Return [x, y] of the center of cell containing provided text 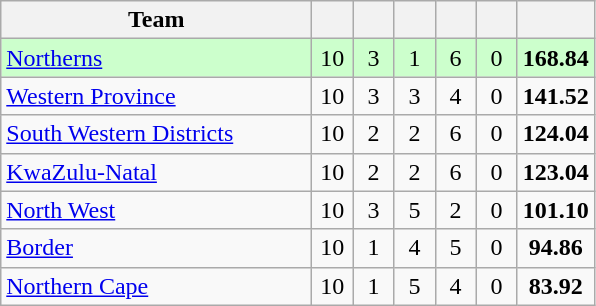
Northerns [156, 58]
Northern Cape [156, 286]
94.86 [556, 248]
North West [156, 210]
Team [156, 20]
Western Province [156, 96]
168.84 [556, 58]
Border [156, 248]
123.04 [556, 172]
South Western Districts [156, 134]
101.10 [556, 210]
141.52 [556, 96]
KwaZulu-Natal [156, 172]
83.92 [556, 286]
124.04 [556, 134]
